Provide the (x, y) coordinate of the cell's center where the given text is located.  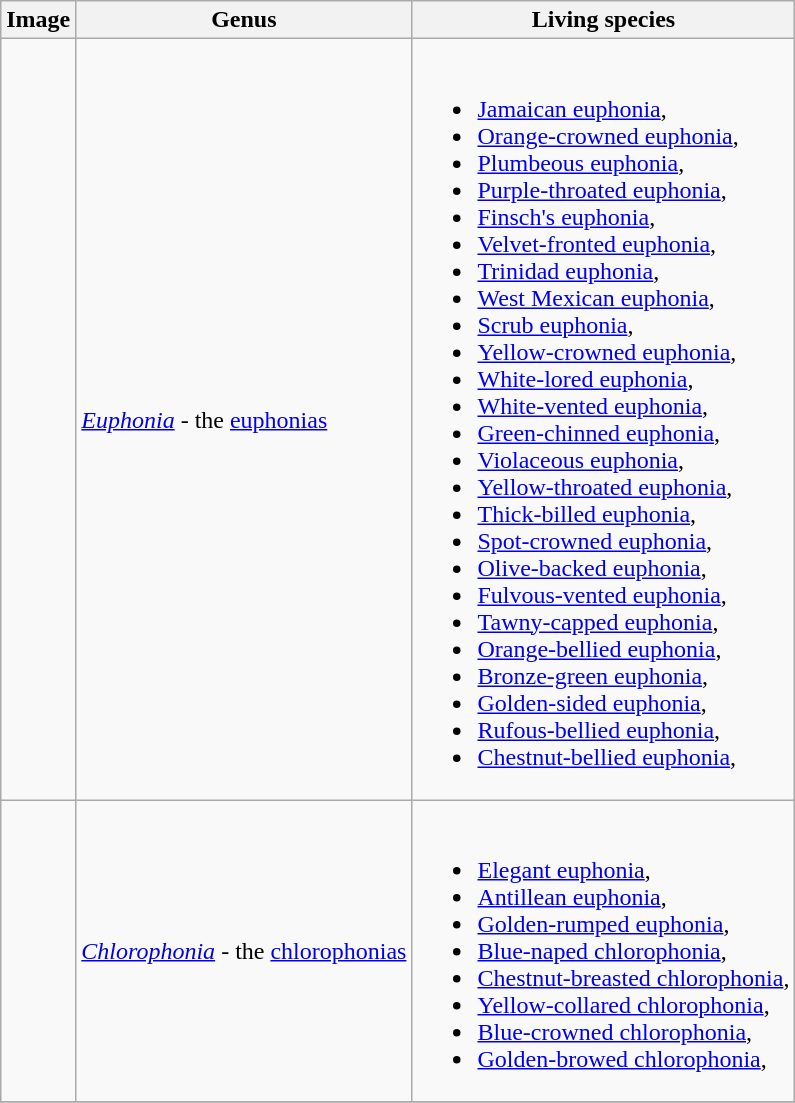
Euphonia - the euphonias (244, 420)
Genus (244, 20)
Image (38, 20)
Chlorophonia - the chlorophonias (244, 951)
Living species (604, 20)
